Pinpoint the cell where the given text exists, returning its [X, Y] midpoint coordinate. 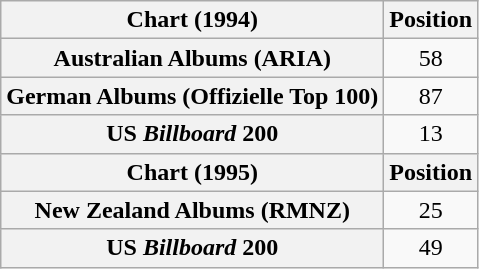
49 [431, 248]
58 [431, 58]
Australian Albums (ARIA) [192, 58]
25 [431, 210]
13 [431, 134]
87 [431, 96]
German Albums (Offizielle Top 100) [192, 96]
Chart (1994) [192, 20]
Chart (1995) [192, 172]
New Zealand Albums (RMNZ) [192, 210]
